Pinpoint the cell where the given text exists, returning its (X, Y) midpoint coordinate. 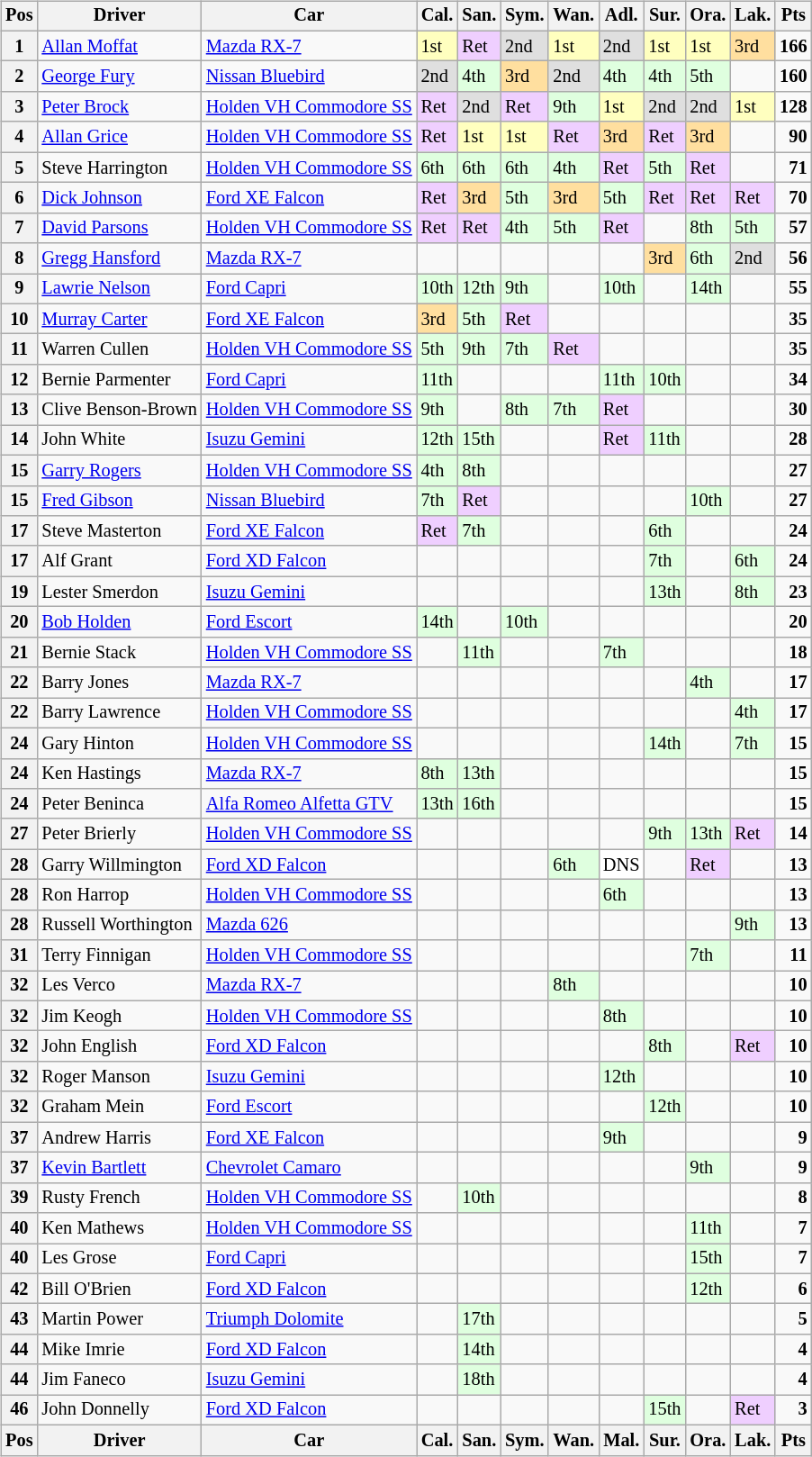
Peter Brierly (119, 834)
160 (793, 77)
Gregg Hansford (119, 258)
DNS (621, 864)
John Donnelly (119, 1410)
Graham Mein (119, 1107)
Les Verco (119, 986)
43 (19, 1319)
46 (19, 1410)
Bill O'Brien (119, 1289)
19 (19, 592)
Rusty French (119, 1198)
56 (793, 258)
Clive Benson-Brown (119, 410)
Mike Imrie (119, 1350)
Allan Moffat (119, 46)
42 (19, 1289)
Alfa Romeo Alfetta GTV (310, 804)
Bernie Parmenter (119, 380)
George Fury (119, 77)
Bob Holden (119, 622)
Peter Beninca (119, 804)
Barry Lawrence (119, 713)
30 (793, 410)
16th (480, 804)
12 (19, 380)
David Parsons (119, 228)
Bernie Stack (119, 652)
166 (793, 46)
Dick Johnson (119, 198)
Roger Manson (119, 1077)
21 (19, 652)
Jim Faneco (119, 1380)
Barry Jones (119, 683)
Triumph Dolomite (310, 1319)
Ron Harrop (119, 895)
Kevin Bartlett (119, 1168)
Gary Hinton (119, 743)
23 (793, 592)
31 (19, 955)
Jim Keogh (119, 1016)
57 (793, 228)
1 (19, 46)
Alf Grant (119, 561)
Ken Hastings (119, 774)
34 (793, 380)
Garry Rogers (119, 470)
Allan Grice (119, 137)
Lawrie Nelson (119, 289)
John English (119, 1046)
Lester Smerdon (119, 592)
Warren Cullen (119, 349)
18 (793, 652)
71 (793, 167)
Peter Brock (119, 107)
39 (19, 1198)
2 (19, 77)
17th (480, 1319)
Chevrolet Camaro (310, 1168)
Martin Power (119, 1319)
55 (793, 289)
70 (793, 198)
Adl. (621, 16)
18th (480, 1380)
Mal. (621, 1440)
Garry Willmington (119, 864)
Fred Gibson (119, 501)
Andrew Harris (119, 1137)
Mazda 626 (310, 925)
Steve Masterton (119, 531)
Steve Harrington (119, 167)
Murray Carter (119, 319)
Terry Finnigan (119, 955)
90 (793, 137)
Russell Worthington (119, 925)
John White (119, 440)
128 (793, 107)
Ken Mathews (119, 1228)
Les Grose (119, 1259)
